Extract the [x, y] coordinate from the center of the cell holding the provided text.  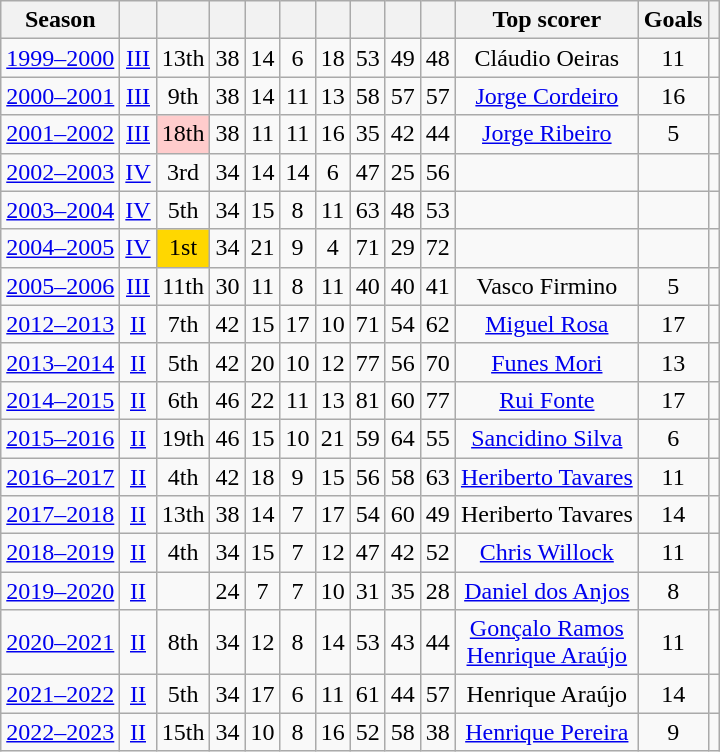
61 [368, 694]
2012–2013 [60, 324]
8th [183, 642]
28 [438, 591]
2003–2004 [60, 210]
1999–2000 [60, 58]
1st [183, 248]
18th [183, 134]
2016–2017 [60, 477]
Miguel Rosa [546, 324]
2000–2001 [60, 96]
2019–2020 [60, 591]
2017–2018 [60, 515]
Sancidino Silva [546, 438]
7th [183, 324]
Jorge Ribeiro [546, 134]
15th [183, 732]
Vasco Firmino [546, 286]
2021–2022 [60, 694]
70 [438, 362]
Henrique Pereira [546, 732]
3rd [183, 172]
6th [183, 400]
Rui Fonte [546, 400]
Jorge Cordeiro [546, 96]
43 [402, 642]
4 [332, 248]
Funes Mori [546, 362]
22 [262, 400]
2004–2005 [60, 248]
Cláudio Oeiras [546, 58]
55 [438, 438]
20 [262, 362]
2018–2019 [60, 553]
Season [60, 20]
9th [183, 96]
25 [402, 172]
30 [228, 286]
59 [368, 438]
24 [228, 591]
Chris Willock [546, 553]
2001–2002 [60, 134]
62 [438, 324]
81 [368, 400]
29 [402, 248]
Top scorer [546, 20]
2013–2014 [60, 362]
Goals [673, 20]
19th [183, 438]
2022–2023 [60, 732]
11th [183, 286]
2014–2015 [60, 400]
2015–2016 [60, 438]
41 [438, 286]
2005–2006 [60, 286]
Gonçalo Ramos Henrique Araújo [546, 642]
Henrique Araújo [546, 694]
2002–2003 [60, 172]
Daniel dos Anjos [546, 591]
64 [402, 438]
2020–2021 [60, 642]
72 [438, 248]
31 [368, 591]
